Determine the (x, y) coordinate at the center of the cell enclosing the given text.  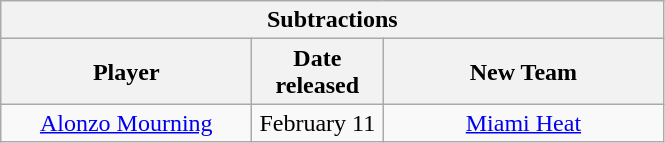
New Team (524, 72)
Alonzo Mourning (126, 123)
Player (126, 72)
Subtractions (332, 20)
Miami Heat (524, 123)
February 11 (318, 123)
Date released (318, 72)
